Scan for the cell matching the given text and deliver its (x, y) coordinate at center. 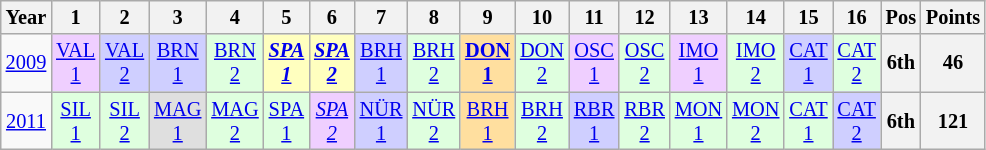
SIL2 (124, 121)
DON1 (488, 63)
16 (857, 17)
VAL1 (76, 63)
11 (594, 17)
2009 (26, 63)
Points (953, 17)
46 (953, 63)
121 (953, 121)
BRN1 (178, 63)
Pos (901, 17)
NÜR1 (382, 121)
7 (382, 17)
DON2 (542, 63)
Year (26, 17)
MAG2 (234, 121)
5 (287, 17)
3 (178, 17)
12 (644, 17)
10 (542, 17)
6 (332, 17)
RBR1 (594, 121)
4 (234, 17)
SIL1 (76, 121)
VAL2 (124, 63)
14 (756, 17)
OSC2 (644, 63)
NÜR2 (434, 121)
IMO2 (756, 63)
2 (124, 17)
9 (488, 17)
15 (808, 17)
1 (76, 17)
8 (434, 17)
MON2 (756, 121)
BRN2 (234, 63)
13 (698, 17)
MON1 (698, 121)
IMO1 (698, 63)
RBR2 (644, 121)
MAG1 (178, 121)
2011 (26, 121)
OSC1 (594, 63)
